For the text-containing cell, return its midpoint in (X, Y) coordinate format. 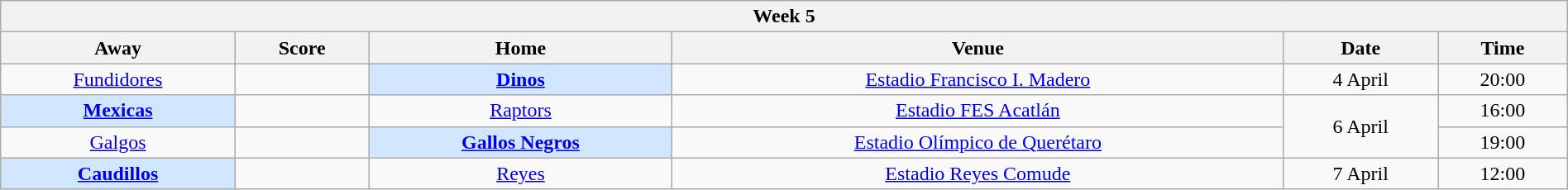
12:00 (1503, 173)
Raptors (521, 111)
Dinos (521, 79)
Estadio Francisco I. Madero (978, 79)
Away (118, 48)
Home (521, 48)
Fundidores (118, 79)
7 April (1361, 173)
Caudillos (118, 173)
Estadio FES Acatlán (978, 111)
Date (1361, 48)
6 April (1361, 126)
19:00 (1503, 142)
Gallos Negros (521, 142)
Venue (978, 48)
Galgos (118, 142)
4 April (1361, 79)
20:00 (1503, 79)
Week 5 (784, 17)
Reyes (521, 173)
16:00 (1503, 111)
Score (302, 48)
Estadio Reyes Comude (978, 173)
Estadio Olímpico de Querétaro (978, 142)
Time (1503, 48)
Mexicas (118, 111)
